Search for the cell housing the specified text and yield its (x, y) center coordinate. 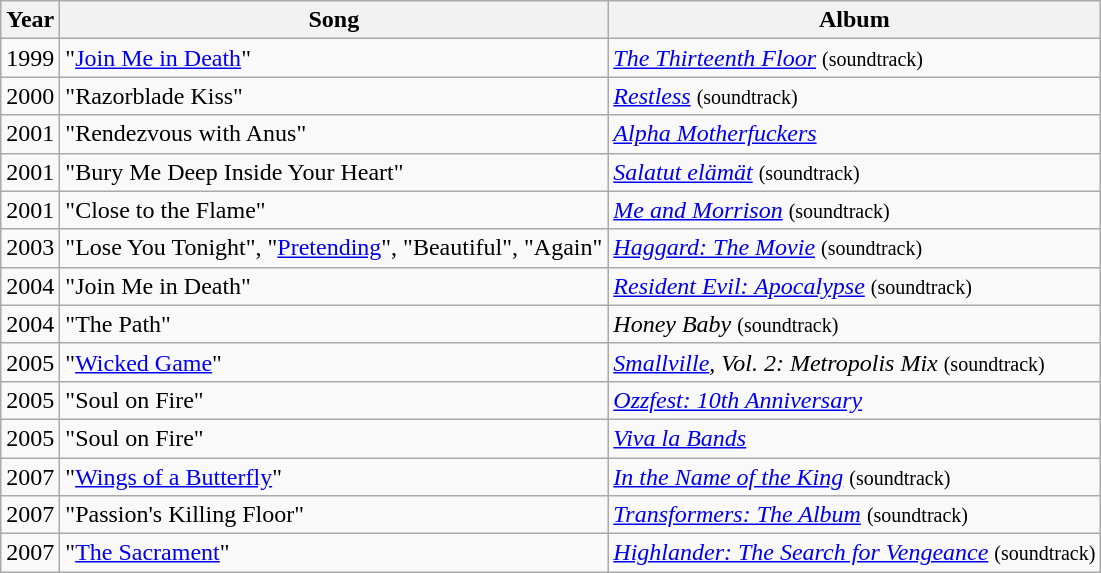
Song (334, 20)
Resident Evil: Apocalypse (soundtrack) (854, 286)
Highlander: The Search for Vengeance (soundtrack) (854, 553)
Alpha Motherfuckers (854, 134)
"The Path" (334, 324)
"Wicked Game" (334, 362)
2000 (30, 96)
Album (854, 20)
"Rendezvous with Anus" (334, 134)
1999 (30, 58)
Transformers: The Album (soundtrack) (854, 515)
In the Name of the King (soundtrack) (854, 477)
Year (30, 20)
Smallville, Vol. 2: Metropolis Mix (soundtrack) (854, 362)
The Thirteenth Floor (soundtrack) (854, 58)
Honey Baby (soundtrack) (854, 324)
Haggard: The Movie (soundtrack) (854, 248)
2003 (30, 248)
Viva la Bands (854, 438)
"Razorblade Kiss" (334, 96)
"Passion's Killing Floor" (334, 515)
"Lose You Tonight", "Pretending", "Beautiful", "Again" (334, 248)
"Close to the Flame" (334, 210)
Restless (soundtrack) (854, 96)
"Bury Me Deep Inside Your Heart" (334, 172)
Salatut elämät (soundtrack) (854, 172)
"The Sacrament" (334, 553)
Me and Morrison (soundtrack) (854, 210)
Ozzfest: 10th Anniversary (854, 400)
"Wings of a Butterfly" (334, 477)
